Locate the cell with the specified text and output its [x, y] center coordinate. 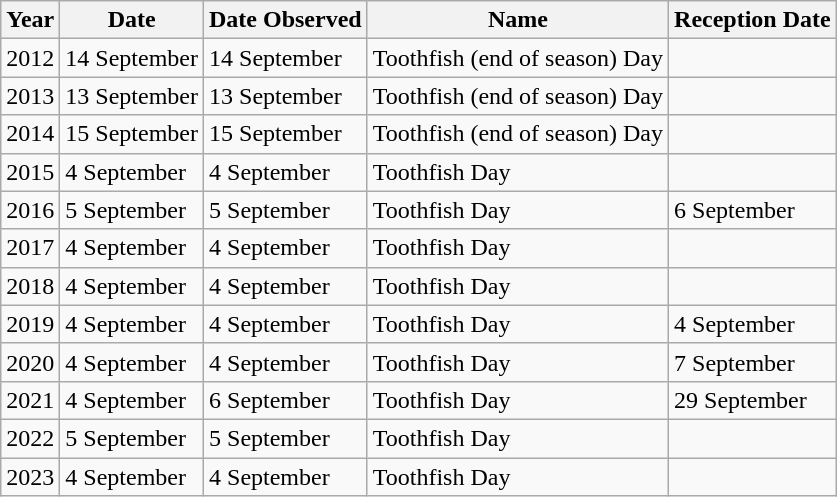
2019 [30, 324]
2012 [30, 58]
2020 [30, 362]
29 September [753, 400]
7 September [753, 362]
Reception Date [753, 20]
2015 [30, 172]
2017 [30, 248]
2022 [30, 438]
2018 [30, 286]
Name [518, 20]
Year [30, 20]
2014 [30, 134]
Date Observed [286, 20]
2013 [30, 96]
2021 [30, 400]
2023 [30, 477]
2016 [30, 210]
Date [132, 20]
